Locate the cell with the specified text and output its [X, Y] center coordinate. 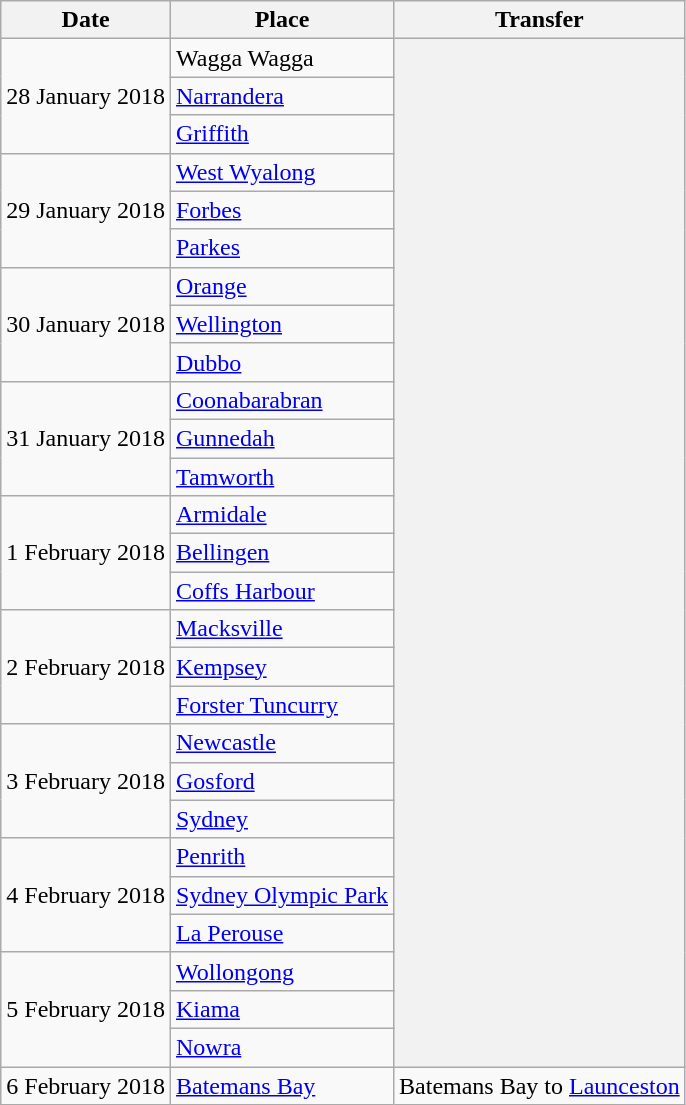
Coonabarabran [282, 400]
5 February 2018 [86, 1009]
Sydney Olympic Park [282, 895]
Gunnedah [282, 438]
Kempsey [282, 667]
28 January 2018 [86, 96]
Batemans Bay to Launceston [540, 1085]
Penrith [282, 857]
Kiama [282, 1009]
Wollongong [282, 971]
Narrandera [282, 96]
Place [282, 20]
Date [86, 20]
La Perouse [282, 933]
31 January 2018 [86, 438]
Batemans Bay [282, 1085]
6 February 2018 [86, 1085]
Forster Tuncurry [282, 705]
Wagga Wagga [282, 58]
30 January 2018 [86, 324]
Sydney [282, 819]
Dubbo [282, 362]
Parkes [282, 248]
Gosford [282, 781]
Forbes [282, 210]
3 February 2018 [86, 781]
Griffith [282, 134]
Nowra [282, 1047]
29 January 2018 [86, 210]
2 February 2018 [86, 667]
Coffs Harbour [282, 591]
Macksville [282, 629]
Tamworth [282, 477]
Newcastle [282, 743]
Armidale [282, 515]
Bellingen [282, 553]
Wellington [282, 324]
4 February 2018 [86, 895]
1 February 2018 [86, 553]
Orange [282, 286]
West Wyalong [282, 172]
Transfer [540, 20]
